Identify which cell holds the provided text, then report its [X, Y] central coordinate. 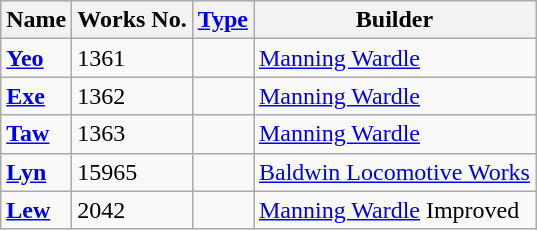
1362 [132, 96]
Lew [36, 210]
Type [222, 20]
2042 [132, 210]
Lyn [36, 172]
Manning Wardle Improved [395, 210]
Works No. [132, 20]
1361 [132, 58]
Builder [395, 20]
Taw [36, 134]
Baldwin Locomotive Works [395, 172]
Name [36, 20]
Exe [36, 96]
Yeo [36, 58]
1363 [132, 134]
15965 [132, 172]
